Scan for the cell matching the given text and deliver its [x, y] coordinate at center. 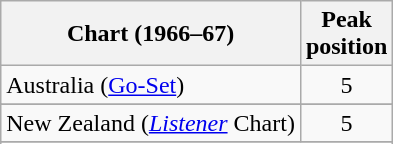
Chart (1966–67) [151, 34]
New Zealand (Listener Chart) [151, 123]
Australia (Go-Set) [151, 85]
Peakposition [346, 34]
